Extract the [X, Y] coordinate from the center of the cell holding the provided text.  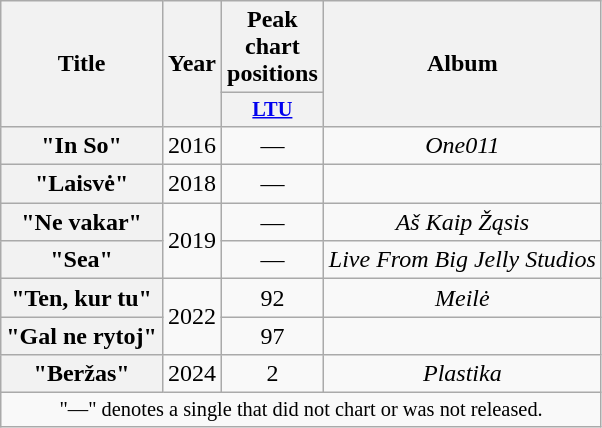
Peak chart positions [273, 47]
"Laisvė" [82, 184]
2022 [192, 317]
Year [192, 64]
2016 [192, 145]
"In So" [82, 145]
"Ne vakar" [82, 222]
"Beržas" [82, 374]
92 [273, 298]
2024 [192, 374]
Album [462, 64]
"Gal ne rytoj" [82, 336]
Title [82, 64]
"Sea" [82, 260]
2019 [192, 241]
2 [273, 374]
"Ten, kur tu" [82, 298]
One011 [462, 145]
2018 [192, 184]
Meilė [462, 298]
97 [273, 336]
Aš Kaip Žąsis [462, 222]
LTU [273, 110]
Live From Big Jelly Studios [462, 260]
"—" denotes a single that did not chart or was not released. [302, 410]
Plastika [462, 374]
